From the cell containing the given text, extract its center point as (X, Y) coordinate. 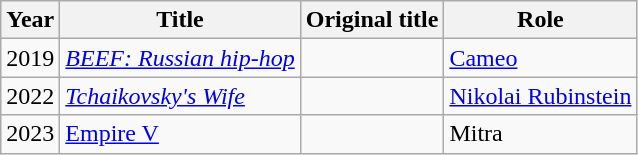
Empire V (180, 134)
2019 (30, 58)
Original title (372, 20)
Year (30, 20)
Nikolai Rubinstein (540, 96)
Title (180, 20)
Cameo (540, 58)
Tchaikovsky's Wife (180, 96)
Mitra (540, 134)
2022 (30, 96)
Role (540, 20)
BEEF: Russian hip-hop (180, 58)
2023 (30, 134)
